Extract the (x, y) coordinate from the center of the cell holding the provided text.  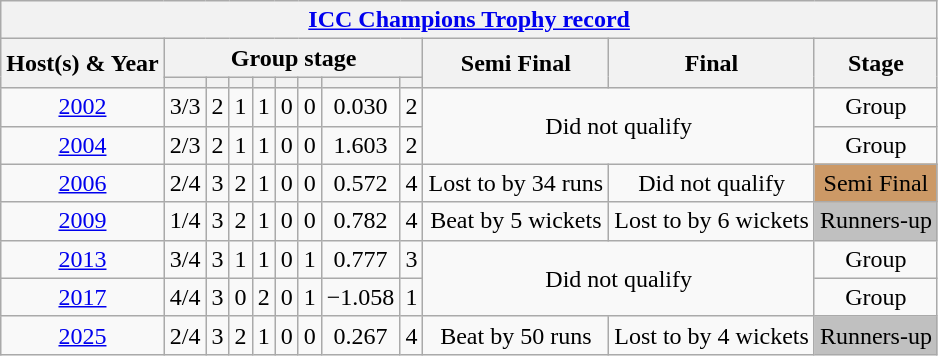
2/3 (185, 145)
Stage (876, 64)
Final (712, 64)
2002 (82, 107)
2013 (82, 259)
Group stage (294, 58)
Lost to by 4 wickets (712, 335)
2004 (82, 145)
2006 (82, 183)
1/4 (185, 221)
2017 (82, 297)
0.030 (360, 107)
Host(s) & Year (82, 64)
Beat by 50 runs (516, 335)
3/4 (185, 259)
0.572 (360, 183)
Lost to by 34 runs (516, 183)
2025 (82, 335)
2009 (82, 221)
−1.058 (360, 297)
1.603 (360, 145)
4/4 (185, 297)
0.782 (360, 221)
Beat by 5 wickets (516, 221)
0.267 (360, 335)
ICC Champions Trophy record (470, 20)
0.777 (360, 259)
Lost to by 6 wickets (712, 221)
3/3 (185, 107)
